Output the (x, y) coordinate of the center of the cell containing the given text.  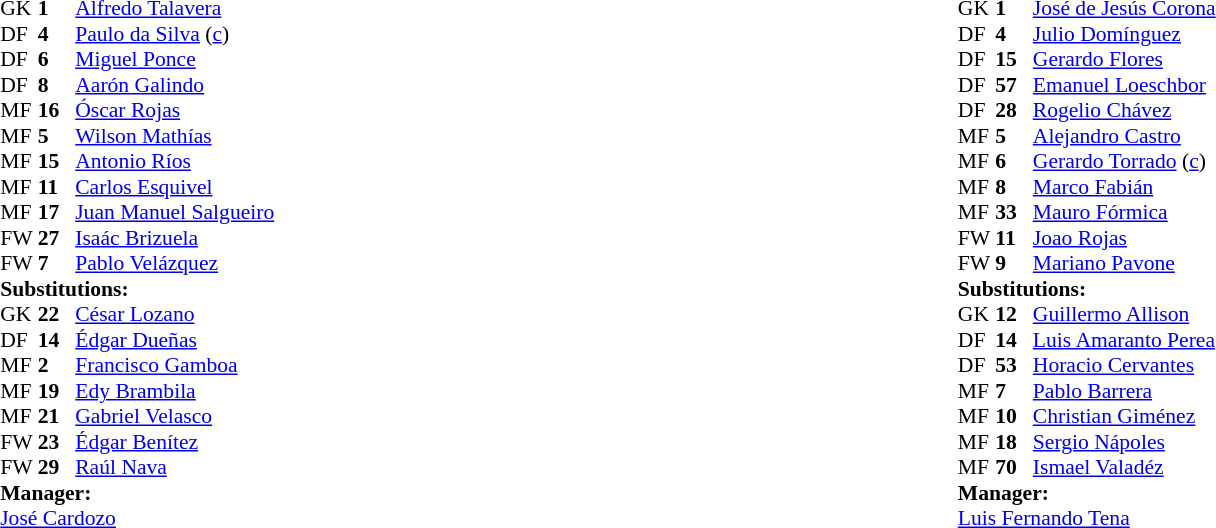
Juan Manuel Salgueiro (174, 213)
Alejandro Castro (1124, 136)
Miguel Ponce (174, 59)
Óscar Rojas (174, 111)
César Lozano (174, 315)
Guillermo Allison (1124, 315)
Paulo da Silva (c) (174, 34)
Ismael Valadéz (1124, 467)
29 (57, 467)
2 (57, 365)
23 (57, 442)
Pablo Barrera (1124, 391)
Aarón Galindo (174, 85)
Marco Fabián (1124, 187)
Rogelio Chávez (1124, 111)
70 (1014, 467)
17 (57, 213)
Isaác Brizuela (174, 238)
Gerardo Torrado (c) (1124, 161)
Carlos Esquivel (174, 187)
Pablo Velázquez (174, 263)
Wilson Mathías (174, 136)
Christian Giménez (1124, 417)
Édgar Dueñas (174, 340)
Francisco Gamboa (174, 365)
Antonio Ríos (174, 161)
19 (57, 391)
16 (57, 111)
Gabriel Velasco (174, 417)
Raúl Nava (174, 467)
33 (1014, 213)
12 (1014, 315)
10 (1014, 417)
28 (1014, 111)
Gerardo Flores (1124, 59)
Mauro Fórmica (1124, 213)
18 (1014, 442)
22 (57, 315)
Joao Rojas (1124, 238)
Horacio Cervantes (1124, 365)
27 (57, 238)
Edy Brambila (174, 391)
21 (57, 417)
9 (1014, 263)
57 (1014, 85)
Luis Amaranto Perea (1124, 340)
Julio Domínguez (1124, 34)
53 (1014, 365)
Édgar Benítez (174, 442)
Emanuel Loeschbor (1124, 85)
Sergio Nápoles (1124, 442)
Mariano Pavone (1124, 263)
